Pinpoint the cell where the given text exists, returning its [X, Y] midpoint coordinate. 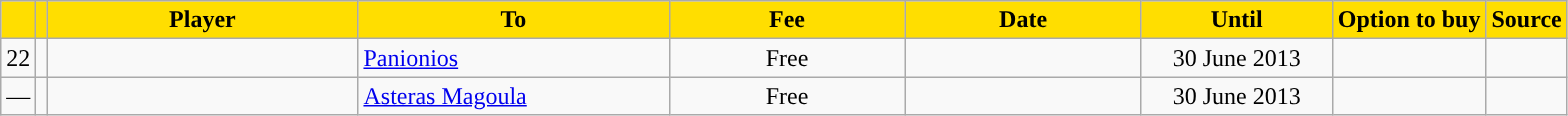
Until [1236, 20]
Asteras Magoula [514, 96]
To [514, 20]
Date [1023, 20]
Fee [787, 20]
— [18, 96]
Player [202, 20]
Option to buy [1409, 20]
Source [1526, 20]
22 [18, 58]
Panionios [514, 58]
